Identify which cell holds the provided text, then report its (X, Y) central coordinate. 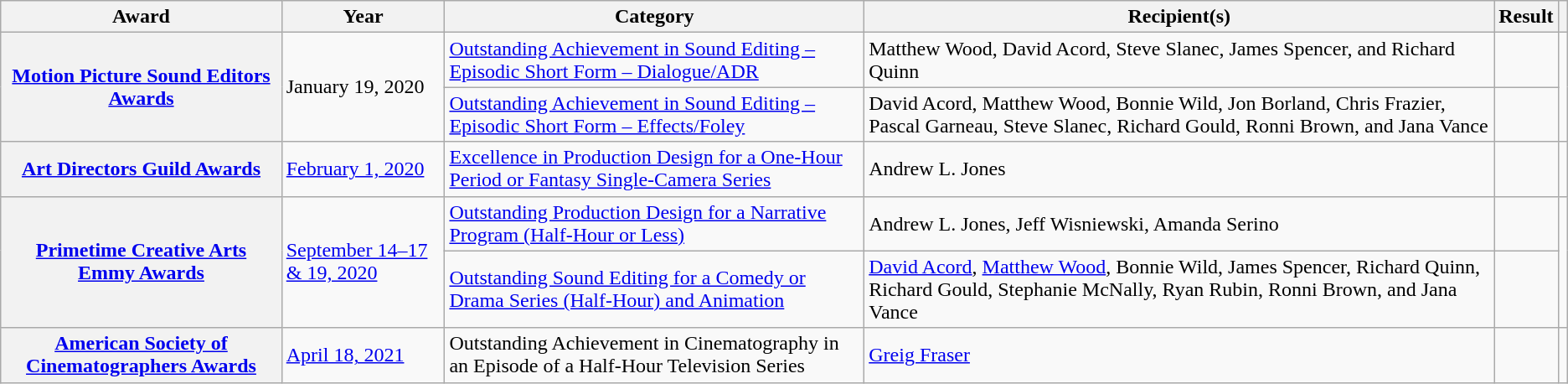
Result (1526, 17)
David Acord, Matthew Wood, Bonnie Wild, James Spencer, Richard Quinn, Richard Gould, Stephanie McNally, Ryan Rubin, Ronni Brown, and Jana Vance (1179, 289)
Outstanding Achievement in Sound Editing – Episodic Short Form – Effects/Foley (655, 114)
September 14–17 & 19, 2020 (364, 262)
Matthew Wood, David Acord, Steve Slanec, James Spencer, and Richard Quinn (1179, 60)
Outstanding Achievement in Sound Editing – Episodic Short Form – Dialogue/ADR (655, 60)
January 19, 2020 (364, 87)
February 1, 2020 (364, 169)
David Acord, Matthew Wood, Bonnie Wild, Jon Borland, Chris Frazier, Pascal Garneau, Steve Slanec, Richard Gould, Ronni Brown, and Jana Vance (1179, 114)
Andrew L. Jones, Jeff Wisniewski, Amanda Serino (1179, 223)
Greig Fraser (1179, 355)
Recipient(s) (1179, 17)
Motion Picture Sound Editors Awards (141, 87)
Award (141, 17)
Andrew L. Jones (1179, 169)
Outstanding Production Design for a Narrative Program (Half-Hour or Less) (655, 223)
American Society of Cinematographers Awards (141, 355)
Category (655, 17)
Year (364, 17)
Primetime Creative Arts Emmy Awards (141, 262)
Outstanding Sound Editing for a Comedy or Drama Series (Half-Hour) and Animation (655, 289)
Art Directors Guild Awards (141, 169)
Excellence in Production Design for a One-Hour Period or Fantasy Single-Camera Series (655, 169)
April 18, 2021 (364, 355)
Outstanding Achievement in Cinematography in an Episode of a Half-Hour Television Series (655, 355)
